Return (x, y) of the center of cell containing provided text 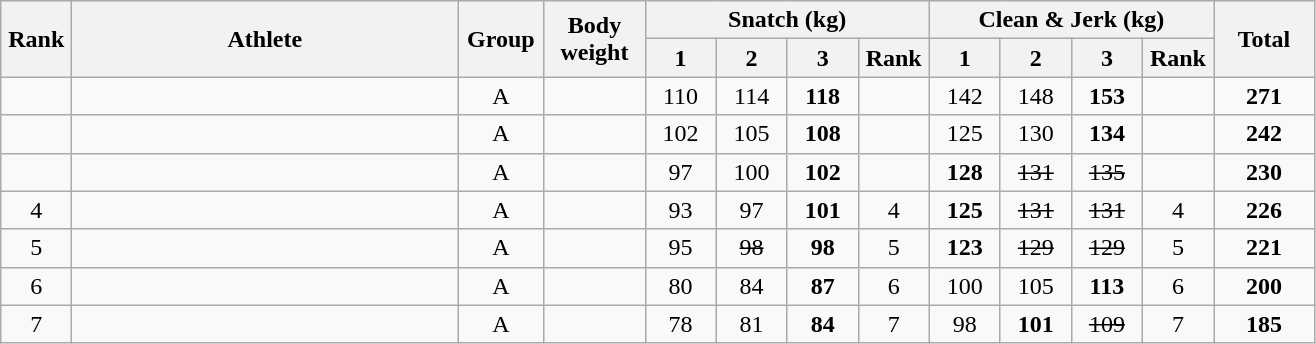
134 (1106, 134)
Total (1264, 39)
93 (680, 210)
118 (822, 96)
109 (1106, 324)
Snatch (kg) (787, 20)
135 (1106, 172)
87 (822, 286)
153 (1106, 96)
142 (964, 96)
110 (680, 96)
221 (1264, 248)
81 (752, 324)
Group (501, 39)
226 (1264, 210)
108 (822, 134)
78 (680, 324)
185 (1264, 324)
123 (964, 248)
80 (680, 286)
Clean & Jerk (kg) (1071, 20)
114 (752, 96)
128 (964, 172)
200 (1264, 286)
230 (1264, 172)
113 (1106, 286)
Body weight (594, 39)
95 (680, 248)
271 (1264, 96)
242 (1264, 134)
148 (1036, 96)
130 (1036, 134)
Athlete (265, 39)
